Output the (X, Y) coordinate of the center of the cell containing the given text.  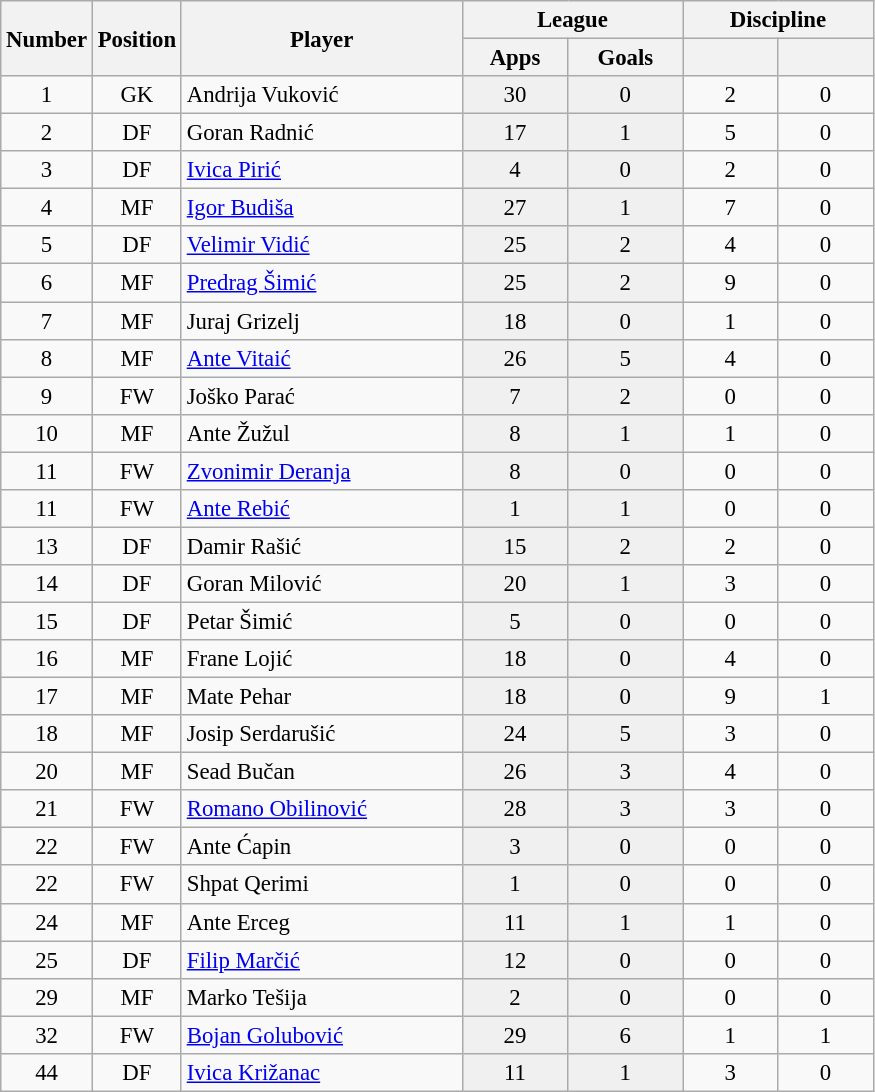
GK (136, 95)
Frane Lojić (322, 659)
Goran Radnić (322, 133)
Zvonimir Deranja (322, 471)
28 (515, 809)
Petar Šimić (322, 621)
Sead Bučan (322, 772)
Shpat Qerimi (322, 885)
Goals (626, 58)
16 (47, 659)
Ivica Križanac (322, 1073)
Ivica Pirić (322, 170)
14 (47, 584)
Ante Vitaić (322, 358)
Marko Tešija (322, 997)
Josip Serdarušić (322, 734)
32 (47, 1035)
Filip Marčić (322, 960)
Bojan Golubović (322, 1035)
Igor Budiša (322, 208)
Ante Ćapin (322, 847)
Predrag Šimić (322, 283)
Player (322, 38)
21 (47, 809)
Apps (515, 58)
Ante Žužul (322, 433)
Romano Obilinović (322, 809)
Joško Parać (322, 396)
League (572, 20)
Number (47, 38)
10 (47, 433)
Position (136, 38)
Ante Rebić (322, 509)
Juraj Grizelj (322, 321)
30 (515, 95)
Ante Erceg (322, 922)
Discipline (778, 20)
Mate Pehar (322, 697)
Goran Milović (322, 584)
12 (515, 960)
27 (515, 208)
Damir Rašić (322, 546)
Andrija Vuković (322, 95)
13 (47, 546)
Velimir Vidić (322, 245)
44 (47, 1073)
